Locate the cell with the specified text and output its (X, Y) center coordinate. 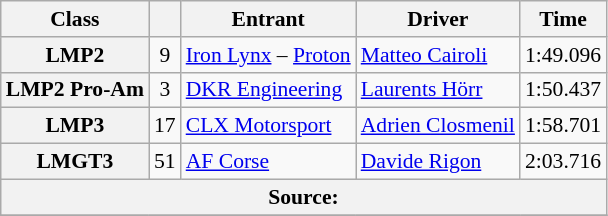
Class (75, 19)
LMP2 Pro-Am (75, 90)
Driver (438, 19)
1:58.701 (563, 126)
2:03.716 (563, 162)
9 (165, 55)
Davide Rigon (438, 162)
Entrant (268, 19)
AF Corse (268, 162)
CLX Motorsport (268, 126)
LMP2 (75, 55)
Laurents Hörr (438, 90)
3 (165, 90)
DKR Engineering (268, 90)
Iron Lynx – Proton (268, 55)
1:50.437 (563, 90)
51 (165, 162)
Adrien Closmenil (438, 126)
Source: (304, 197)
LMP3 (75, 126)
Matteo Cairoli (438, 55)
LMGT3 (75, 162)
1:49.096 (563, 55)
Time (563, 19)
17 (165, 126)
